Identify which cell holds the provided text, then report its [x, y] central coordinate. 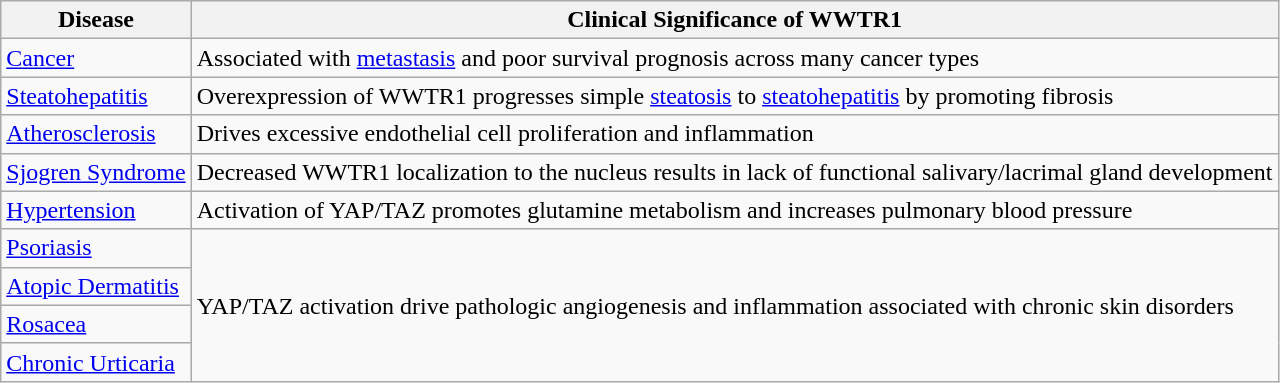
Psoriasis [96, 248]
Hypertension [96, 210]
Chronic Urticaria [96, 362]
Steatohepatitis [96, 96]
Decreased WWTR1 localization to the nucleus results in lack of functional salivary/lacrimal gland development [734, 172]
Overexpression of WWTR1 progresses simple steatosis to steatohepatitis by promoting fibrosis [734, 96]
Atherosclerosis [96, 134]
Atopic Dermatitis [96, 286]
Clinical Significance of WWTR1 [734, 20]
Associated with metastasis and poor survival prognosis across many cancer types [734, 58]
YAP/TAZ activation drive pathologic angiogenesis and inflammation associated with chronic skin disorders [734, 305]
Activation of YAP/TAZ promotes glutamine metabolism and increases pulmonary blood pressure [734, 210]
Sjogren Syndrome [96, 172]
Disease [96, 20]
Rosacea [96, 324]
Cancer [96, 58]
Drives excessive endothelial cell proliferation and inflammation [734, 134]
